Pinpoint the cell where the given text exists, returning its (x, y) midpoint coordinate. 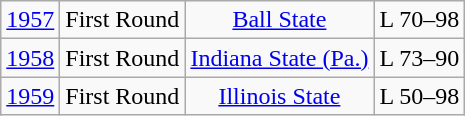
Indiana State (Pa.) (280, 58)
L 70–98 (420, 20)
1957 (30, 20)
L 73–90 (420, 58)
Illinois State (280, 96)
Ball State (280, 20)
L 50–98 (420, 96)
1959 (30, 96)
1958 (30, 58)
